Identify which cell holds the provided text, then report its [X, Y] central coordinate. 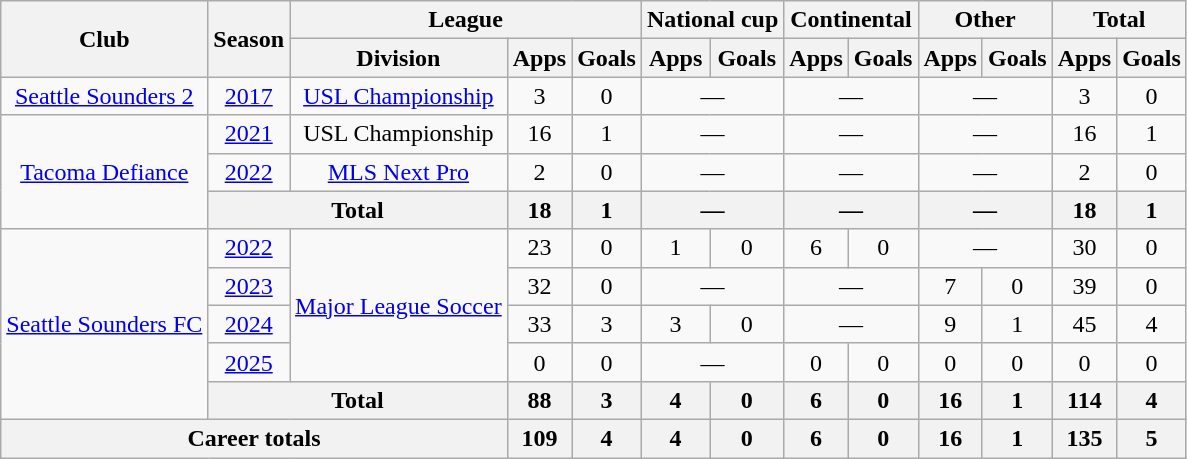
Continental [851, 20]
135 [1084, 438]
Club [104, 39]
Other [985, 20]
2024 [249, 324]
Seattle Sounders 2 [104, 96]
Career totals [254, 438]
Tacoma Defiance [104, 172]
2023 [249, 286]
National cup [712, 20]
Major League Soccer [399, 305]
114 [1084, 400]
109 [539, 438]
39 [1084, 286]
League [466, 20]
2025 [249, 362]
Seattle Sounders FC [104, 324]
Season [249, 39]
MLS Next Pro [399, 172]
2021 [249, 134]
7 [950, 286]
88 [539, 400]
32 [539, 286]
2017 [249, 96]
33 [539, 324]
9 [950, 324]
30 [1084, 248]
45 [1084, 324]
Division [399, 58]
5 [1152, 438]
23 [539, 248]
